Capture the cell that displays the provided text and extract its (X, Y) central coordinate. 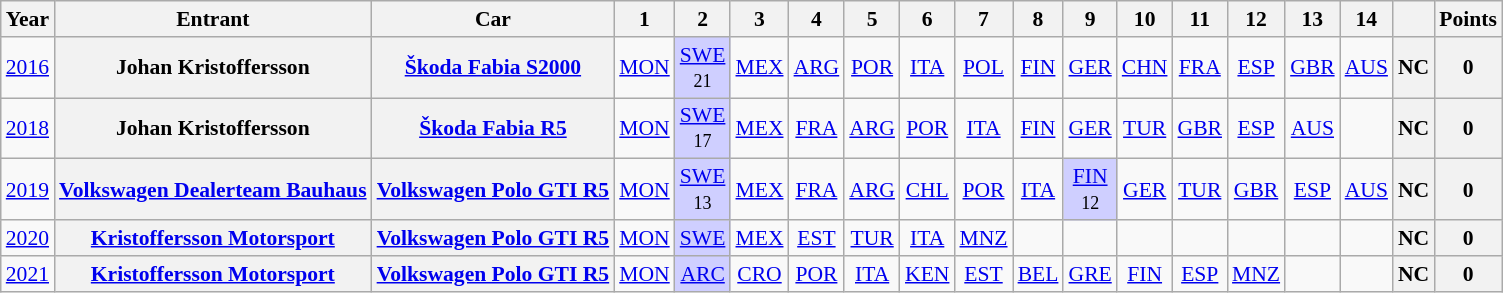
Points (1468, 19)
SWE21 (703, 68)
4 (817, 19)
10 (1145, 19)
3 (759, 19)
FIN12 (1090, 190)
2016 (28, 68)
13 (1312, 19)
Volkswagen Dealerteam Bauhaus (213, 190)
5 (872, 19)
1 (644, 19)
ARC (703, 274)
7 (983, 19)
14 (1366, 19)
CHN (1145, 68)
2020 (28, 238)
Car (494, 19)
SWE13 (703, 190)
Entrant (213, 19)
GRE (1090, 274)
2 (703, 19)
9 (1090, 19)
6 (927, 19)
CRO (759, 274)
Year (28, 19)
Škoda Fabia S2000 (494, 68)
11 (1200, 19)
2018 (28, 128)
POL (983, 68)
8 (1038, 19)
2019 (28, 190)
KEN (927, 274)
SWE (703, 238)
BEL (1038, 274)
2021 (28, 274)
SWE17 (703, 128)
12 (1256, 19)
Škoda Fabia R5 (494, 128)
CHL (927, 190)
